Search for the cell housing the specified text and yield its [X, Y] center coordinate. 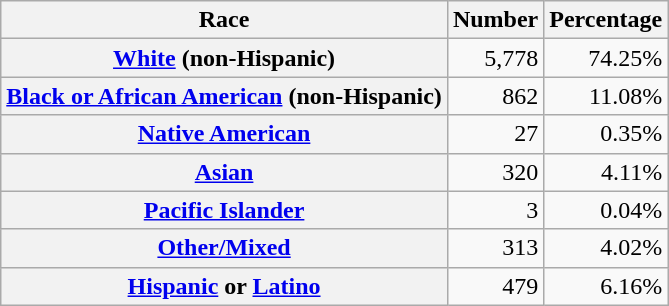
4.02% [606, 248]
479 [495, 286]
11.08% [606, 96]
Number [495, 20]
Asian [224, 172]
320 [495, 172]
Pacific Islander [224, 210]
5,778 [495, 58]
Native American [224, 134]
Black or African American (non-Hispanic) [224, 96]
0.04% [606, 210]
0.35% [606, 134]
862 [495, 96]
Race [224, 20]
27 [495, 134]
74.25% [606, 58]
Percentage [606, 20]
3 [495, 210]
313 [495, 248]
4.11% [606, 172]
Hispanic or Latino [224, 286]
Other/Mixed [224, 248]
6.16% [606, 286]
White (non-Hispanic) [224, 58]
